Return (x, y) of the center of cell containing provided text 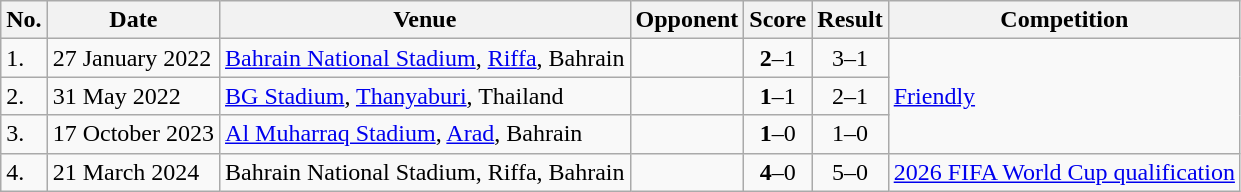
1–1 (778, 96)
Opponent (687, 20)
BG Stadium, Thanyaburi, Thailand (426, 96)
Date (133, 20)
1. (24, 58)
Result (850, 20)
2. (24, 96)
Venue (426, 20)
21 March 2024 (133, 172)
27 January 2022 (133, 58)
Al Muharraq Stadium, Arad, Bahrain (426, 134)
4–0 (778, 172)
3–1 (850, 58)
17 October 2023 (133, 134)
Score (778, 20)
Competition (1064, 20)
3. (24, 134)
Friendly (1064, 96)
31 May 2022 (133, 96)
5–0 (850, 172)
No. (24, 20)
4. (24, 172)
2026 FIFA World Cup qualification (1064, 172)
